Determine the (x, y) coordinate at the center of the cell enclosing the given text.  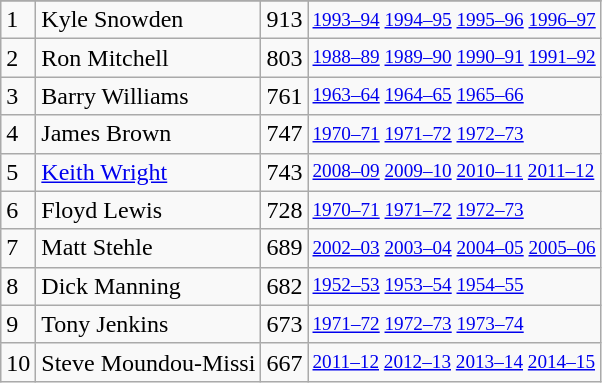
3 (18, 96)
728 (284, 210)
2002–03 2003–04 2004–05 2005–06 (454, 248)
761 (284, 96)
Steve Moundou-Missi (148, 362)
803 (284, 58)
9 (18, 324)
1 (18, 20)
1993–94 1994–95 1995–96 1996–97 (454, 20)
4 (18, 134)
James Brown (148, 134)
2011–12 2012–13 2013–14 2014–15 (454, 362)
Kyle Snowden (148, 20)
743 (284, 172)
689 (284, 248)
Ron Mitchell (148, 58)
Dick Manning (148, 286)
8 (18, 286)
1988–89 1989–90 1990–91 1991–92 (454, 58)
1963–64 1964–65 1965–66 (454, 96)
Barry Williams (148, 96)
6 (18, 210)
1971–72 1972–73 1973–74 (454, 324)
Floyd Lewis (148, 210)
673 (284, 324)
7 (18, 248)
2008–09 2009–10 2010–11 2011–12 (454, 172)
913 (284, 20)
Keith Wright (148, 172)
Tony Jenkins (148, 324)
2 (18, 58)
5 (18, 172)
10 (18, 362)
682 (284, 286)
1952–53 1953–54 1954–55 (454, 286)
Matt Stehle (148, 248)
667 (284, 362)
747 (284, 134)
